From the cell containing the given text, extract its center point as [x, y] coordinate. 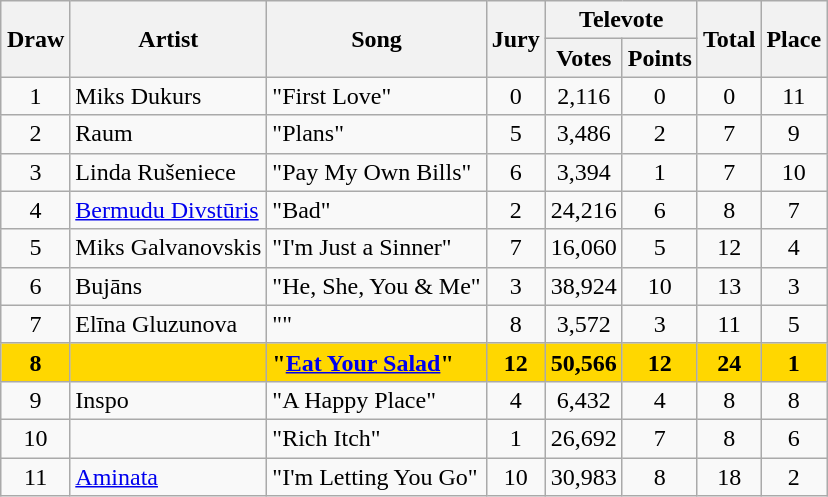
Votes [584, 58]
13 [729, 286]
"" [376, 324]
"Eat Your Salad" [376, 362]
26,692 [584, 438]
"Rich Itch" [376, 438]
24 [729, 362]
"Pay My Own Bills" [376, 172]
Miks Galvanovskis [168, 248]
"Plans" [376, 134]
"A Happy Place" [376, 400]
"He, She, You & Me" [376, 286]
3,394 [584, 172]
Points [660, 58]
3,572 [584, 324]
24,216 [584, 210]
Jury [516, 39]
Elīna Gluzunova [168, 324]
Artist [168, 39]
"I'm Just a Sinner" [376, 248]
Bujāns [168, 286]
Inspo [168, 400]
2,116 [584, 96]
Televote [621, 20]
"First Love" [376, 96]
Total [729, 39]
6,432 [584, 400]
"I'm Letting You Go" [376, 477]
30,983 [584, 477]
Raum [168, 134]
Bermudu Divstūris [168, 210]
3,486 [584, 134]
Aminata [168, 477]
50,566 [584, 362]
Miks Dukurs [168, 96]
Song [376, 39]
18 [729, 477]
"Bad" [376, 210]
Place [794, 39]
16,060 [584, 248]
38,924 [584, 286]
Draw [35, 39]
Linda Rušeniece [168, 172]
